Extract the (X, Y) coordinate from the center of the cell holding the provided text.  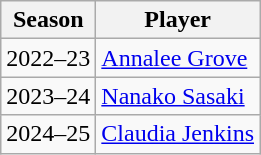
2024–25 (48, 134)
Season (48, 20)
2022–23 (48, 58)
Player (178, 20)
Nanako Sasaki (178, 96)
Claudia Jenkins (178, 134)
2023–24 (48, 96)
Annalee Grove (178, 58)
